Find where the given text appears and provide that cell's center as [x, y] coordinate. 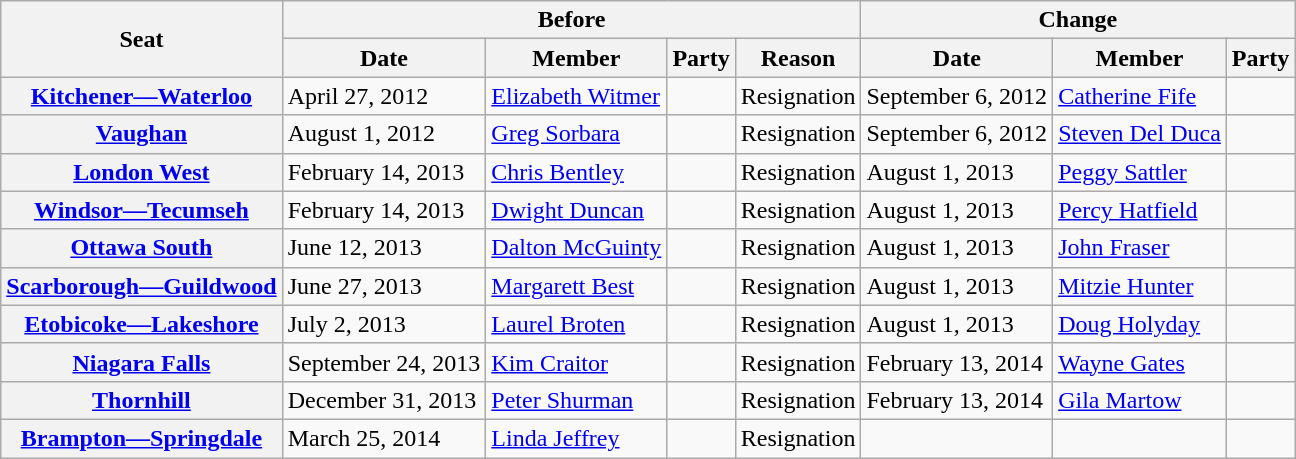
June 27, 2013 [384, 286]
Wayne Gates [1140, 362]
John Fraser [1140, 248]
Scarborough—Guildwood [142, 286]
June 12, 2013 [384, 248]
April 27, 2012 [384, 96]
Steven Del Duca [1140, 134]
Percy Hatfield [1140, 210]
Before [572, 20]
Peggy Sattler [1140, 172]
Peter Shurman [576, 400]
Elizabeth Witmer [576, 96]
Seat [142, 39]
Greg Sorbara [576, 134]
Change [1078, 20]
Doug Holyday [1140, 324]
December 31, 2013 [384, 400]
Niagara Falls [142, 362]
Ottawa South [142, 248]
Vaughan [142, 134]
Thornhill [142, 400]
Brampton—Springdale [142, 438]
September 24, 2013 [384, 362]
March 25, 2014 [384, 438]
July 2, 2013 [384, 324]
Etobicoke—Lakeshore [142, 324]
Laurel Broten [576, 324]
Mitzie Hunter [1140, 286]
Chris Bentley [576, 172]
Dwight Duncan [576, 210]
Catherine Fife [1140, 96]
Linda Jeffrey [576, 438]
Margarett Best [576, 286]
Gila Martow [1140, 400]
Reason [798, 58]
Dalton McGuinty [576, 248]
Windsor—Tecumseh [142, 210]
Kitchener—Waterloo [142, 96]
London West [142, 172]
Kim Craitor [576, 362]
August 1, 2012 [384, 134]
